Search for the cell housing the specified text and yield its (x, y) center coordinate. 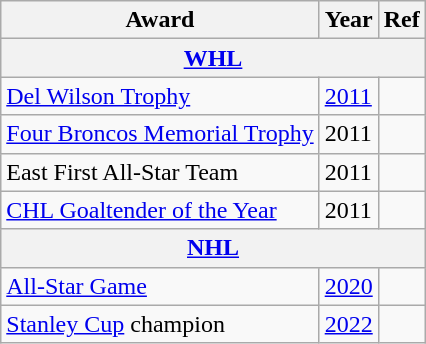
Year (348, 20)
NHL (214, 248)
Four Broncos Memorial Trophy (160, 134)
2020 (348, 286)
All-Star Game (160, 286)
Ref (402, 20)
East First All-Star Team (160, 172)
Del Wilson Trophy (160, 96)
CHL Goaltender of the Year (160, 210)
WHL (214, 58)
Award (160, 20)
2022 (348, 324)
Stanley Cup champion (160, 324)
